Scan for the cell matching the given text and deliver its (X, Y) coordinate at center. 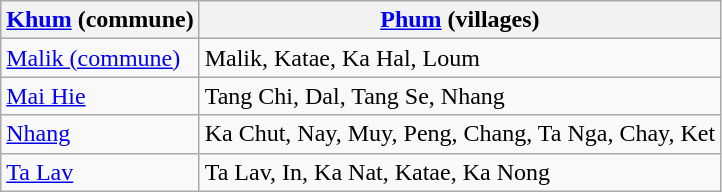
Tang Chi, Dal, Tang Se, Nhang (460, 96)
Phum (villages) (460, 20)
Malik (commune) (100, 58)
Mai Hie (100, 96)
Khum (commune) (100, 20)
Ka Chut, Nay, Muy, Peng, Chang, Ta Nga, Chay, Ket (460, 134)
Malik, Katae, Ka Hal, Loum (460, 58)
Ta Lav, In, Ka Nat, Katae, Ka Nong (460, 172)
Nhang (100, 134)
Ta Lav (100, 172)
